For the text-containing cell, return its midpoint in (X, Y) coordinate format. 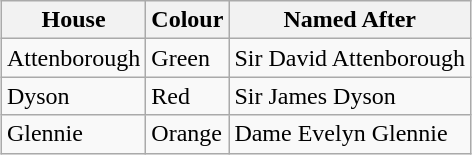
Attenborough (73, 58)
Dyson (73, 96)
Colour (188, 20)
Green (188, 58)
Named After (350, 20)
Dame Evelyn Glennie (350, 134)
Sir James Dyson (350, 96)
Sir David Attenborough (350, 58)
House (73, 20)
Glennie (73, 134)
Orange (188, 134)
Red (188, 96)
